Scan for the cell matching the given text and deliver its (X, Y) coordinate at center. 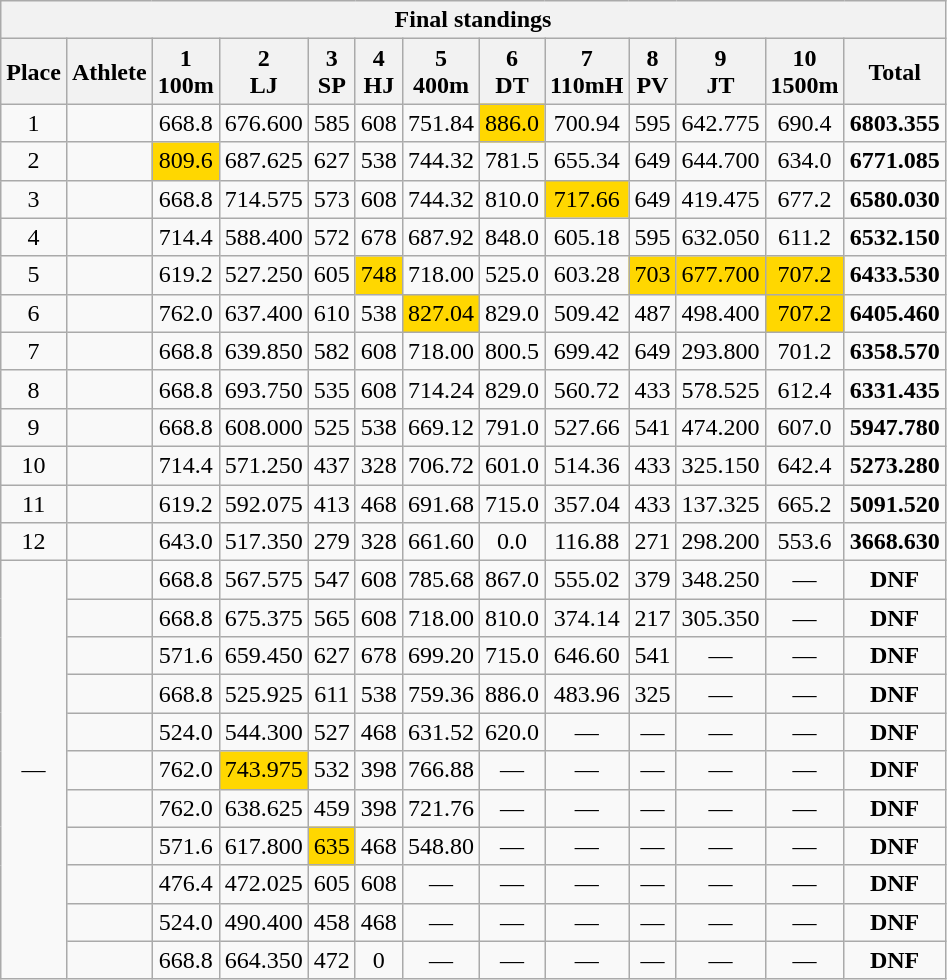
607.0 (804, 427)
642.775 (720, 123)
6DT (512, 72)
612.4 (804, 389)
592.075 (264, 503)
6771.085 (894, 161)
458 (332, 922)
298.200 (720, 542)
3SP (332, 72)
639.850 (264, 351)
785.68 (440, 580)
9JT (720, 72)
572 (332, 237)
527.66 (587, 427)
601.0 (512, 465)
5 (34, 275)
379 (652, 580)
5273.280 (894, 465)
544.300 (264, 732)
6580.030 (894, 199)
1 (34, 123)
766.88 (440, 770)
687.625 (264, 161)
809.6 (186, 161)
Athlete (109, 72)
459 (332, 808)
642.4 (804, 465)
714.24 (440, 389)
791.0 (512, 427)
5400m (440, 72)
547 (332, 580)
644.700 (720, 161)
608.000 (264, 427)
646.60 (587, 656)
472 (332, 960)
655.34 (587, 161)
571.250 (264, 465)
476.4 (186, 884)
643.0 (186, 542)
Place (34, 72)
2 (34, 161)
675.375 (264, 618)
634.0 (804, 161)
8 (34, 389)
661.60 (440, 542)
560.72 (587, 389)
3 (34, 199)
677.700 (720, 275)
748 (378, 275)
665.2 (804, 503)
620.0 (512, 732)
676.600 (264, 123)
12 (34, 542)
6532.150 (894, 237)
357.04 (587, 503)
514.36 (587, 465)
2LJ (264, 72)
137.325 (720, 503)
413 (332, 503)
6803.355 (894, 123)
8PV (652, 72)
611.2 (804, 237)
800.5 (512, 351)
472.025 (264, 884)
116.88 (587, 542)
10 (34, 465)
293.800 (720, 351)
474.200 (720, 427)
217 (652, 618)
525.925 (264, 694)
573 (332, 199)
0 (378, 960)
532 (332, 770)
582 (332, 351)
5091.520 (894, 503)
490.400 (264, 922)
3668.630 (894, 542)
437 (332, 465)
690.4 (804, 123)
632.050 (720, 237)
848.0 (512, 237)
Final standings (473, 20)
664.350 (264, 960)
4HJ (378, 72)
637.400 (264, 313)
659.450 (264, 656)
498.400 (720, 313)
6358.570 (894, 351)
6433.530 (894, 275)
687.92 (440, 237)
279 (332, 542)
827.04 (440, 313)
706.72 (440, 465)
1100m (186, 72)
781.5 (512, 161)
605.18 (587, 237)
759.36 (440, 694)
721.76 (440, 808)
517.350 (264, 542)
677.2 (804, 199)
588.400 (264, 237)
669.12 (440, 427)
5947.780 (894, 427)
699.42 (587, 351)
325 (652, 694)
6 (34, 313)
635 (332, 846)
693.750 (264, 389)
611 (332, 694)
483.96 (587, 694)
699.20 (440, 656)
751.84 (440, 123)
7 (34, 351)
6405.460 (894, 313)
6331.435 (894, 389)
691.68 (440, 503)
527.250 (264, 275)
419.475 (720, 199)
553.6 (804, 542)
700.94 (587, 123)
603.28 (587, 275)
101500m (804, 72)
348.250 (720, 580)
7110mH (587, 72)
305.350 (720, 618)
325.150 (720, 465)
638.625 (264, 808)
4 (34, 237)
525 (332, 427)
717.66 (587, 199)
567.575 (264, 580)
527 (332, 732)
555.02 (587, 580)
714.575 (264, 199)
743.975 (264, 770)
0.0 (512, 542)
578.525 (720, 389)
535 (332, 389)
585 (332, 123)
548.80 (440, 846)
631.52 (440, 732)
703 (652, 275)
487 (652, 313)
509.42 (587, 313)
565 (332, 618)
374.14 (587, 618)
701.2 (804, 351)
271 (652, 542)
11 (34, 503)
617.800 (264, 846)
610 (332, 313)
867.0 (512, 580)
9 (34, 427)
Total (894, 72)
525.0 (512, 275)
